Capture the cell that displays the provided text and extract its [X, Y] central coordinate. 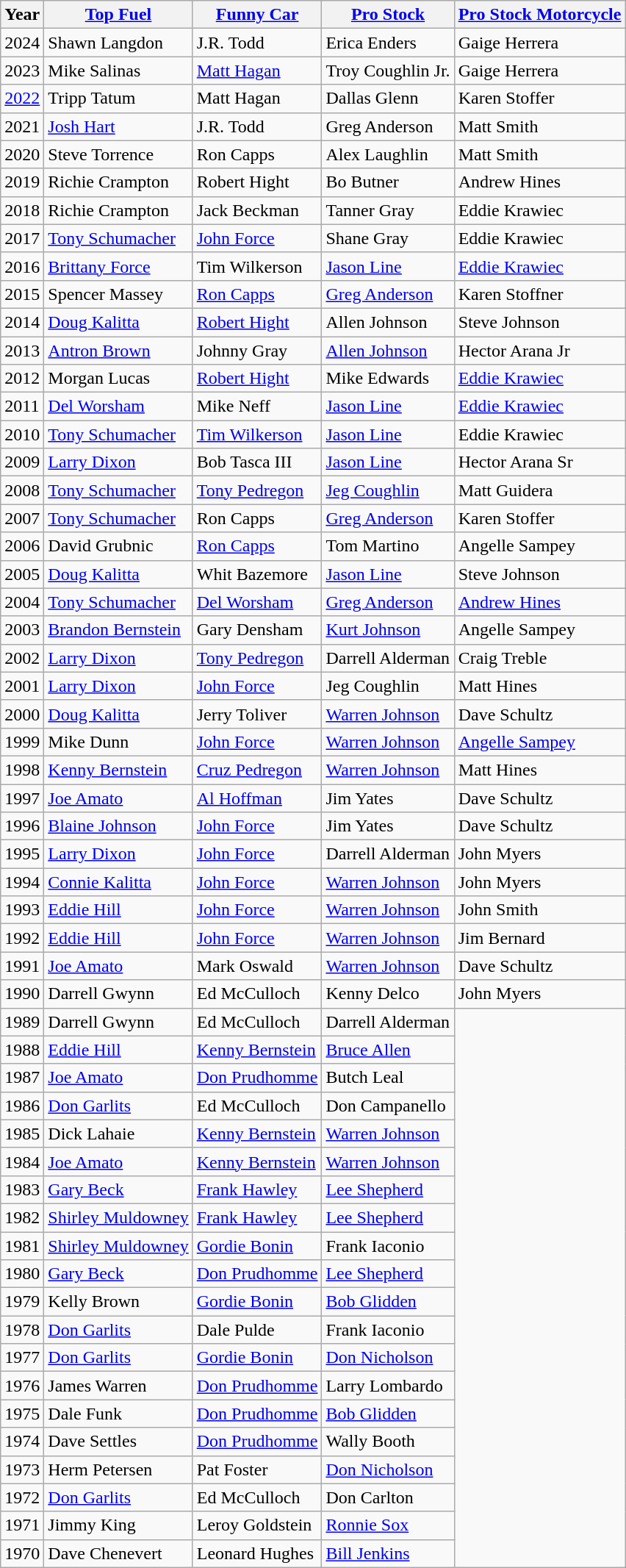
Dave Settles [118, 1442]
Bob Tasca III [257, 462]
Butch Leal [388, 1078]
Tanner Gray [388, 210]
Brandon Bernstein [118, 630]
1991 [22, 966]
2004 [22, 602]
James Warren [118, 1386]
1972 [22, 1497]
2010 [22, 434]
2011 [22, 407]
2021 [22, 126]
2017 [22, 238]
1986 [22, 1106]
Tom Martino [388, 546]
1994 [22, 882]
Dale Funk [118, 1414]
2015 [22, 294]
2019 [22, 182]
Mike Neff [257, 407]
Karen Stoffner [539, 294]
Whit Bazemore [257, 574]
2018 [22, 210]
Cruz Pedregon [257, 770]
Larry Lombardo [388, 1386]
Dick Lahaie [118, 1134]
Alex Laughlin [388, 154]
1983 [22, 1189]
Brittany Force [118, 266]
Hector Arana Jr [539, 351]
1981 [22, 1246]
Mark Oswald [257, 966]
1982 [22, 1217]
Shawn Langdon [118, 43]
Connie Kalitta [118, 882]
2016 [22, 266]
1987 [22, 1078]
Jimmy King [118, 1525]
Josh Hart [118, 126]
Don Carlton [388, 1497]
1997 [22, 798]
Bruce Allen [388, 1050]
2006 [22, 546]
1995 [22, 854]
Year [22, 15]
2013 [22, 351]
Kelly Brown [118, 1302]
John Smith [539, 910]
1996 [22, 826]
Dallas Glenn [388, 99]
Hector Arana Sr [539, 462]
Erica Enders [388, 43]
Mike Dunn [118, 742]
1978 [22, 1330]
2009 [22, 462]
1977 [22, 1358]
Leroy Goldstein [257, 1525]
1998 [22, 770]
2012 [22, 379]
Herm Petersen [118, 1469]
1989 [22, 1022]
1979 [22, 1302]
2020 [22, 154]
Jim Bernard [539, 938]
1999 [22, 742]
2001 [22, 686]
1974 [22, 1442]
2005 [22, 574]
2023 [22, 71]
1990 [22, 994]
2014 [22, 322]
2000 [22, 714]
1980 [22, 1274]
1973 [22, 1469]
1992 [22, 938]
1993 [22, 910]
1984 [22, 1161]
Pat Foster [257, 1469]
1975 [22, 1414]
Jack Beckman [257, 210]
Johnny Gray [257, 351]
Kenny Delco [388, 994]
Matt Guidera [539, 490]
Blaine Johnson [118, 826]
1970 [22, 1553]
Al Hoffman [257, 798]
Dave Chenevert [118, 1553]
Top Fuel [118, 15]
Mike Edwards [388, 379]
Dale Pulde [257, 1330]
2022 [22, 99]
Troy Coughlin Jr. [388, 71]
2024 [22, 43]
2002 [22, 658]
Don Campanello [388, 1106]
Wally Booth [388, 1442]
Steve Torrence [118, 154]
Craig Treble [539, 658]
Funny Car [257, 15]
Ronnie Sox [388, 1525]
Mike Salinas [118, 71]
1985 [22, 1134]
Jerry Toliver [257, 714]
Tripp Tatum [118, 99]
1971 [22, 1525]
Kurt Johnson [388, 630]
Pro Stock Motorcycle [539, 15]
Pro Stock [388, 15]
Morgan Lucas [118, 379]
2003 [22, 630]
Bo Butner [388, 182]
Shane Gray [388, 238]
1988 [22, 1050]
Bill Jenkins [388, 1553]
1976 [22, 1386]
2008 [22, 490]
Gary Densham [257, 630]
Leonard Hughes [257, 1553]
Antron Brown [118, 351]
Spencer Massey [118, 294]
David Grubnic [118, 546]
2007 [22, 518]
